Search for the cell housing the specified text and yield its [X, Y] center coordinate. 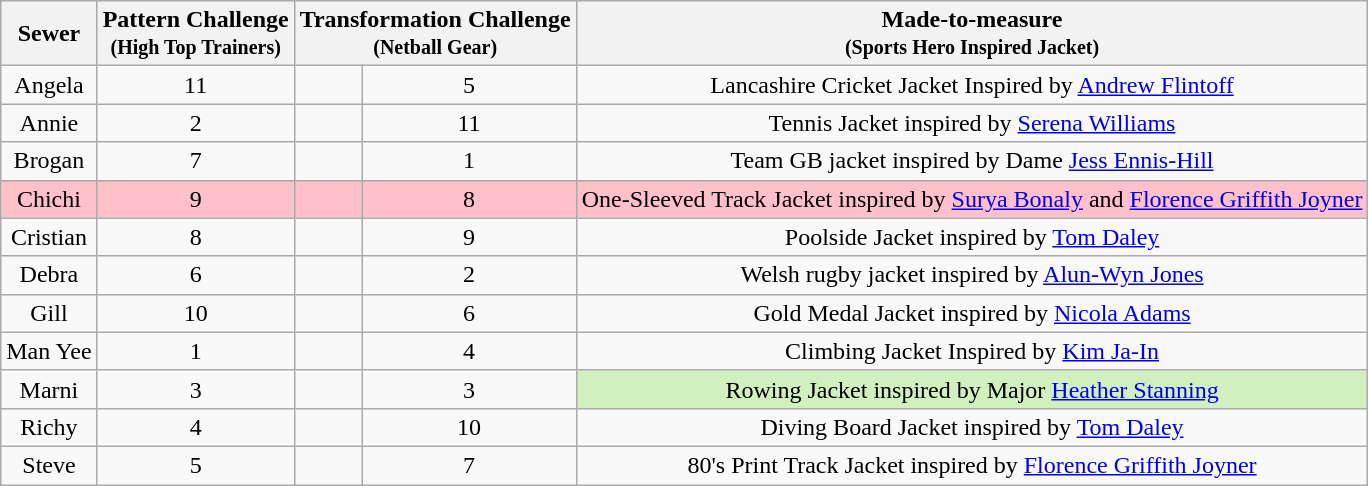
Gold Medal Jacket inspired by Nicola Adams [972, 313]
Team GB jacket inspired by Dame Jess Ennis-Hill [972, 161]
Poolside Jacket inspired by Tom Daley [972, 237]
Man Yee [49, 351]
Transformation Challenge(Netball Gear) [435, 34]
Climbing Jacket Inspired by Kim Ja-In [972, 351]
Marni [49, 389]
Gill [49, 313]
Tennis Jacket inspired by Serena Williams [972, 123]
Chichi [49, 199]
Rowing Jacket inspired by Major Heather Stanning [972, 389]
80's Print Track Jacket inspired by Florence Griffith Joyner [972, 465]
Brogan [49, 161]
Sewer [49, 34]
Made-to-measure(Sports Hero Inspired Jacket) [972, 34]
Angela [49, 85]
Pattern Challenge(High Top Trainers) [196, 34]
Steve [49, 465]
One-Sleeved Track Jacket inspired by Surya Bonaly and Florence Griffith Joyner [972, 199]
Diving Board Jacket inspired by Tom Daley [972, 427]
Annie [49, 123]
Cristian [49, 237]
Lancashire Cricket Jacket Inspired by Andrew Flintoff [972, 85]
Welsh rugby jacket inspired by Alun-Wyn Jones [972, 275]
Richy [49, 427]
Debra [49, 275]
